Find where the given text appears and provide that cell's center as (x, y) coordinate. 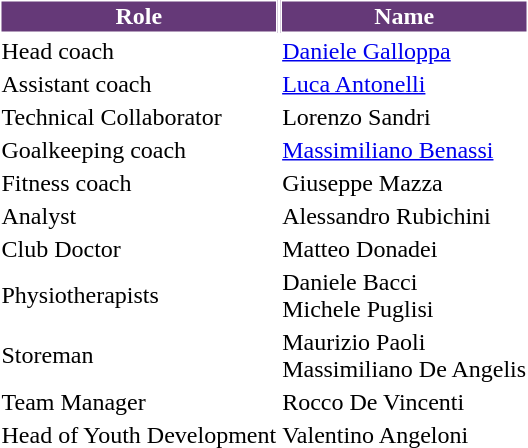
Alessandro Rubichini (404, 216)
Technical Collaborator (139, 117)
Storeman (139, 356)
Daniele Galloppa (404, 51)
Team Manager (139, 402)
Maurizio Paoli Massimiliano De Angelis (404, 356)
Name (404, 16)
Massimiliano Benassi (404, 150)
Daniele Bacci Michele Puglisi (404, 296)
Rocco De Vincenti (404, 402)
Assistant coach (139, 84)
Luca Antonelli (404, 84)
Goalkeeping coach (139, 150)
Matteo Donadei (404, 249)
Lorenzo Sandri (404, 117)
Role (139, 16)
Analyst (139, 216)
Fitness coach (139, 183)
Giuseppe Mazza (404, 183)
Physiotherapists (139, 296)
Head coach (139, 51)
Club Doctor (139, 249)
